Search for the cell housing the specified text and yield its [x, y] center coordinate. 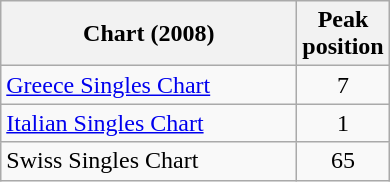
Italian Singles Chart [149, 123]
7 [343, 85]
Swiss Singles Chart [149, 161]
Greece Singles Chart [149, 85]
Chart (2008) [149, 34]
65 [343, 161]
1 [343, 123]
Peakposition [343, 34]
